Output the (X, Y) coordinate of the center of the cell containing the given text.  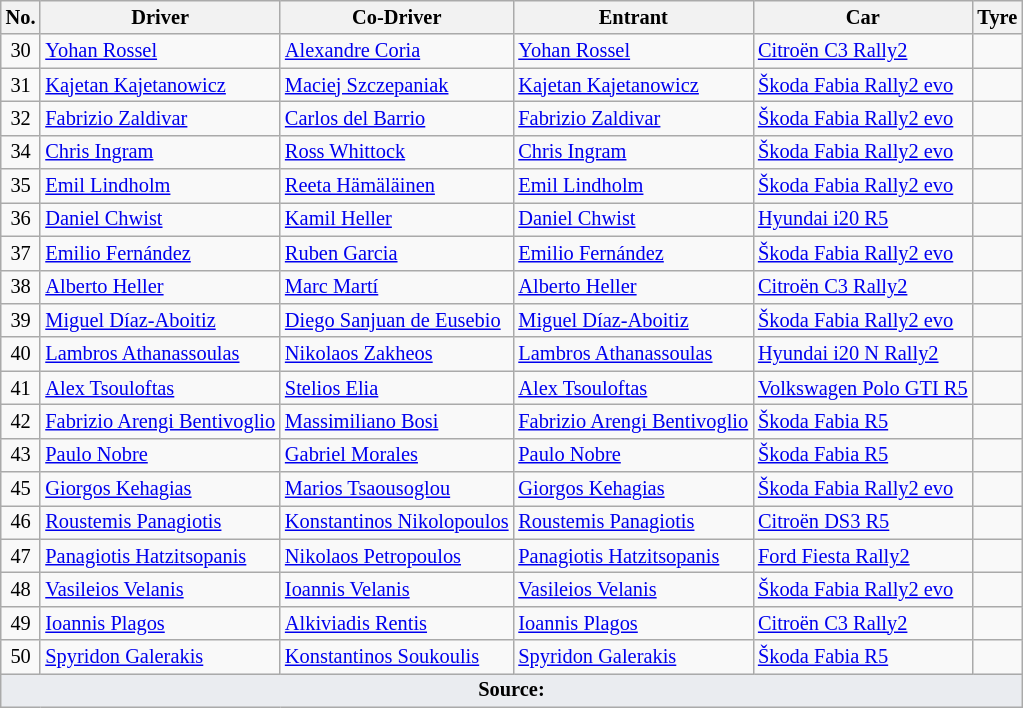
Alkiviadis Rentis (396, 623)
Citroën DS3 R5 (862, 522)
37 (21, 253)
31 (21, 85)
49 (21, 623)
Tyre (997, 17)
Hyundai i20 N Rally2 (862, 354)
47 (21, 556)
Hyundai i20 R5 (862, 219)
Source: (512, 690)
39 (21, 320)
Nikolaos Zakheos (396, 354)
36 (21, 219)
Stelios Elia (396, 388)
42 (21, 421)
Konstantinos Soukoulis (396, 657)
35 (21, 186)
Massimiliano Bosi (396, 421)
Maciej Szczepaniak (396, 85)
Reeta Hämäläinen (396, 186)
46 (21, 522)
Ford Fiesta Rally2 (862, 556)
48 (21, 589)
Car (862, 17)
45 (21, 489)
Entrant (633, 17)
Alexandre Coria (396, 51)
Carlos del Barrio (396, 118)
38 (21, 287)
Driver (160, 17)
40 (21, 354)
Gabriel Morales (396, 455)
Ruben Garcia (396, 253)
Kamil Heller (396, 219)
Marios Tsaousoglou (396, 489)
Diego Sanjuan de Eusebio (396, 320)
Ross Whittock (396, 152)
41 (21, 388)
Konstantinos Nikolopoulos (396, 522)
Co-Driver (396, 17)
No. (21, 17)
34 (21, 152)
50 (21, 657)
Marc Martí (396, 287)
43 (21, 455)
32 (21, 118)
30 (21, 51)
Nikolaos Petropoulos (396, 556)
Ioannis Velanis (396, 589)
Volkswagen Polo GTI R5 (862, 388)
